Return [x, y] of the center of cell containing provided text 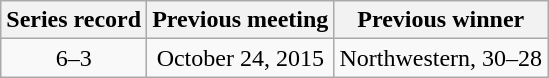
Previous meeting [240, 20]
October 24, 2015 [240, 58]
6–3 [74, 58]
Series record [74, 20]
Northwestern, 30–28 [441, 58]
Previous winner [441, 20]
